Detect which cell encompasses the target text, then output its (X, Y) center coordinate. 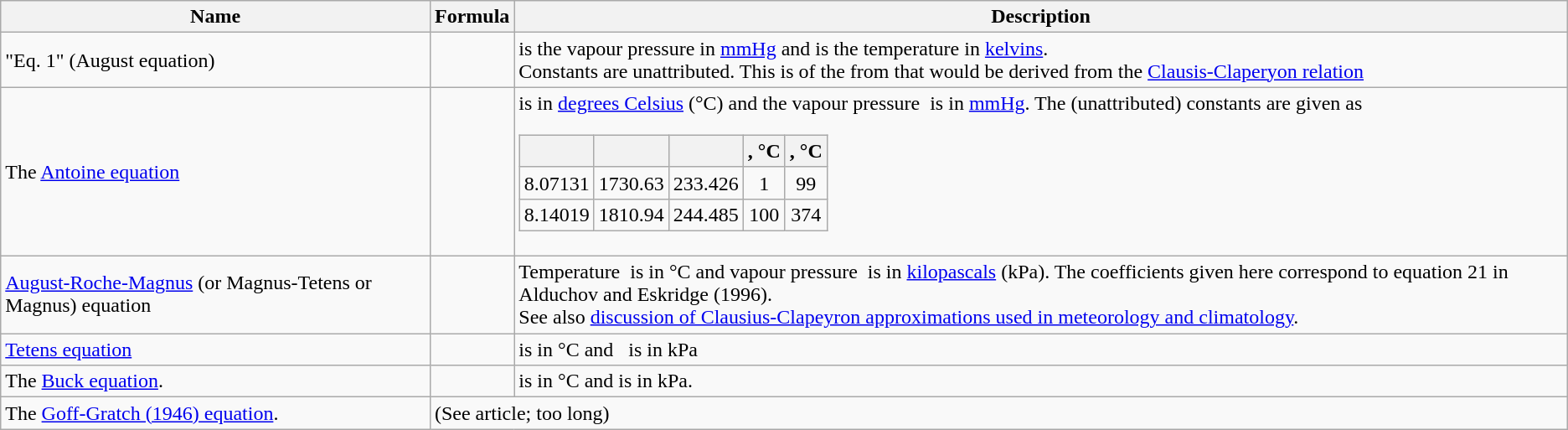
Tetens equation (216, 350)
8.07131 (556, 183)
is in °C and is in kPa (1040, 350)
Formula (472, 17)
8.14019 (556, 215)
"Eq. 1" (August equation) (216, 60)
233.426 (705, 183)
244.485 (705, 215)
100 (764, 215)
99 (806, 183)
is in °C and is in kPa. (1040, 381)
374 (806, 215)
1730.63 (632, 183)
Name (216, 17)
(See article; too long) (998, 413)
The Buck equation. (216, 381)
The Antoine equation (216, 172)
1810.94 (632, 215)
1 (764, 183)
The Goff-Gratch (1946) equation. (216, 413)
August-Roche-Magnus (or Magnus-Tetens or Magnus) equation (216, 295)
Description (1040, 17)
